Detect which cell encompasses the target text, then output its (X, Y) center coordinate. 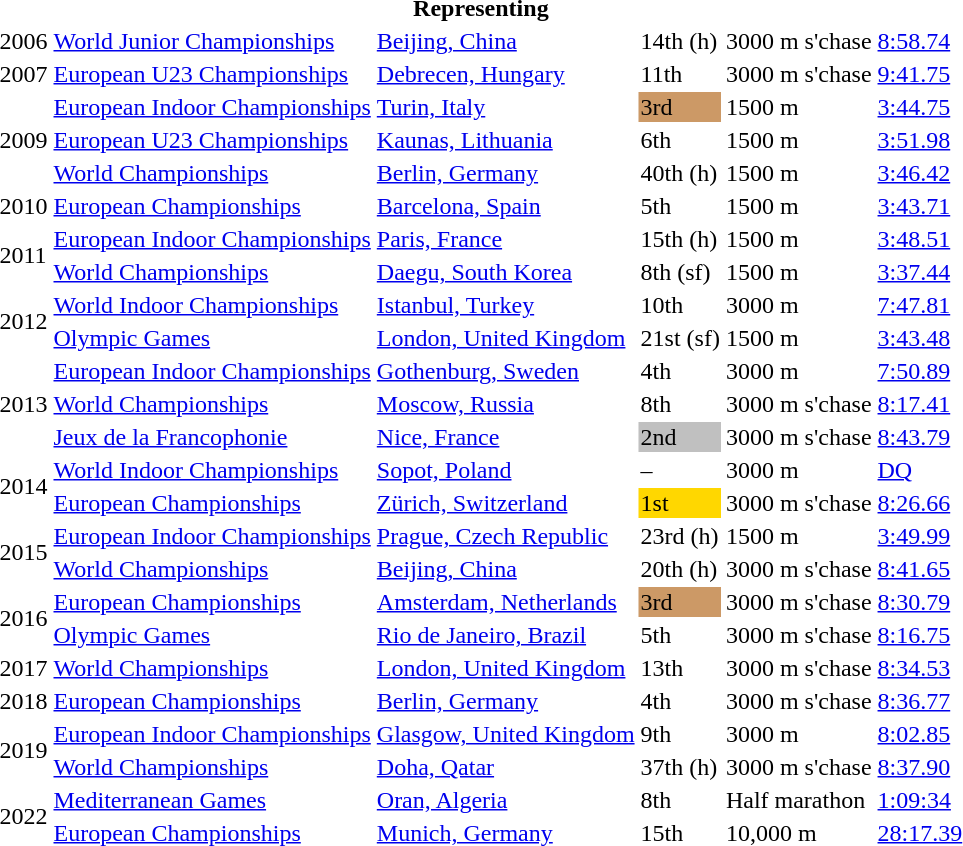
Nice, France (506, 437)
20th (h) (680, 569)
– (680, 470)
Gothenburg, Sweden (506, 371)
Paris, France (506, 239)
13th (680, 668)
Sopot, Poland (506, 470)
37th (h) (680, 767)
40th (h) (680, 173)
World Junior Championships (212, 41)
Moscow, Russia (506, 404)
14th (h) (680, 41)
Prague, Czech Republic (506, 536)
Istanbul, Turkey (506, 305)
21st (sf) (680, 338)
Jeux de la Francophonie (212, 437)
23rd (h) (680, 536)
8th (sf) (680, 272)
10th (680, 305)
Half marathon (798, 800)
11th (680, 74)
Amsterdam, Netherlands (506, 602)
Kaunas, Lithuania (506, 140)
Glasgow, United Kingdom (506, 734)
6th (680, 140)
Oran, Algeria (506, 800)
9th (680, 734)
Rio de Janeiro, Brazil (506, 635)
Turin, Italy (506, 107)
Daegu, South Korea (506, 272)
Barcelona, Spain (506, 206)
Doha, Qatar (506, 767)
Debrecen, Hungary (506, 74)
Mediterranean Games (212, 800)
Zürich, Switzerland (506, 503)
1st (680, 503)
2nd (680, 437)
15th (h) (680, 239)
